Locate the cell with the specified text and output its [x, y] center coordinate. 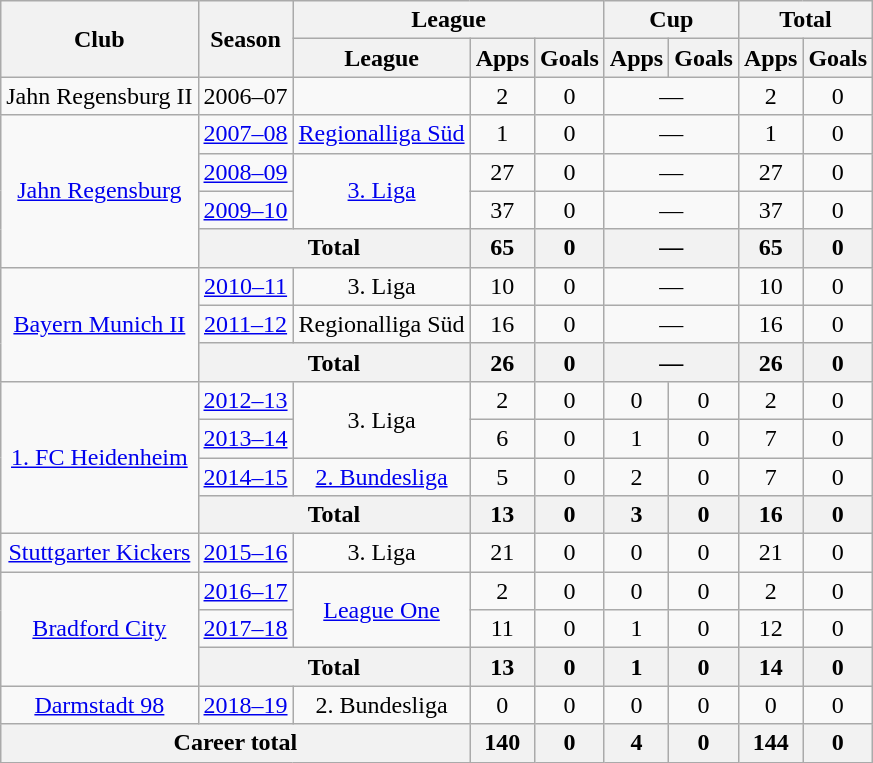
2015–16 [246, 553]
2014–15 [246, 477]
Stuttgarter Kickers [100, 553]
5 [502, 477]
Cup [671, 20]
3 [636, 515]
Bayern Munich II [100, 324]
2006–07 [246, 96]
6 [502, 438]
144 [770, 743]
Jahn Regensburg II [100, 96]
2008–09 [246, 172]
Career total [236, 743]
2013–14 [246, 438]
2007–08 [246, 134]
Club [100, 39]
2017–18 [246, 629]
4 [636, 743]
2011–12 [246, 324]
2010–11 [246, 286]
Season [246, 39]
11 [502, 629]
2016–17 [246, 591]
Bradford City [100, 629]
Jahn Regensburg [100, 191]
140 [502, 743]
12 [770, 629]
1. FC Heidenheim [100, 457]
2018–19 [246, 705]
League One [382, 610]
2009–10 [246, 210]
Darmstadt 98 [100, 705]
14 [770, 667]
2012–13 [246, 400]
